Pinpoint the cell where the given text exists, returning its [x, y] midpoint coordinate. 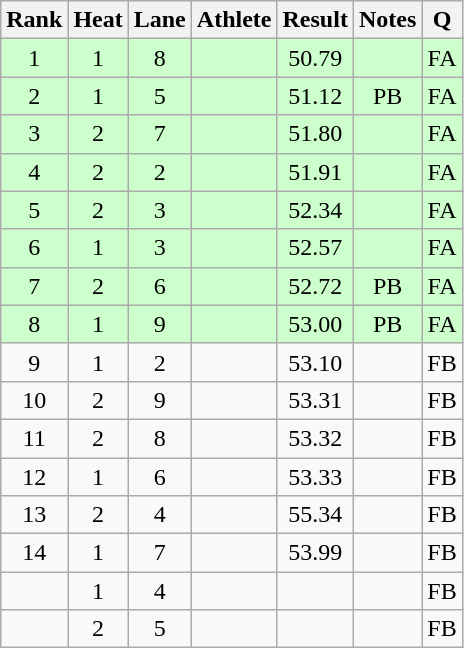
Result [315, 20]
14 [34, 553]
53.33 [315, 477]
Athlete [234, 20]
52.72 [315, 286]
Notes [387, 20]
53.00 [315, 324]
50.79 [315, 58]
Q [442, 20]
51.80 [315, 134]
51.91 [315, 172]
53.32 [315, 438]
Rank [34, 20]
53.31 [315, 400]
11 [34, 438]
55.34 [315, 515]
12 [34, 477]
Heat [98, 20]
10 [34, 400]
53.10 [315, 362]
Lane [160, 20]
52.57 [315, 248]
52.34 [315, 210]
51.12 [315, 96]
13 [34, 515]
53.99 [315, 553]
